Detect which cell encompasses the target text, then output its (x, y) center coordinate. 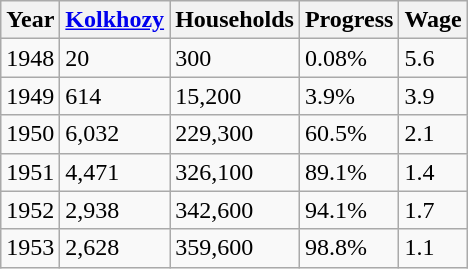
359,600 (235, 248)
5.6 (433, 58)
0.08% (348, 58)
3.9 (433, 96)
2,628 (115, 248)
Year (30, 20)
2.1 (433, 134)
Kolkhozy (115, 20)
94.1% (348, 210)
6,032 (115, 134)
229,300 (235, 134)
614 (115, 96)
4,471 (115, 172)
98.8% (348, 248)
1949 (30, 96)
1953 (30, 248)
326,100 (235, 172)
342,600 (235, 210)
2,938 (115, 210)
60.5% (348, 134)
1948 (30, 58)
1950 (30, 134)
Wage (433, 20)
Households (235, 20)
3.9% (348, 96)
15,200 (235, 96)
1952 (30, 210)
20 (115, 58)
Progress (348, 20)
89.1% (348, 172)
300 (235, 58)
1.1 (433, 248)
1.4 (433, 172)
1951 (30, 172)
1.7 (433, 210)
